Pinpoint the cell where the given text exists, returning its [X, Y] midpoint coordinate. 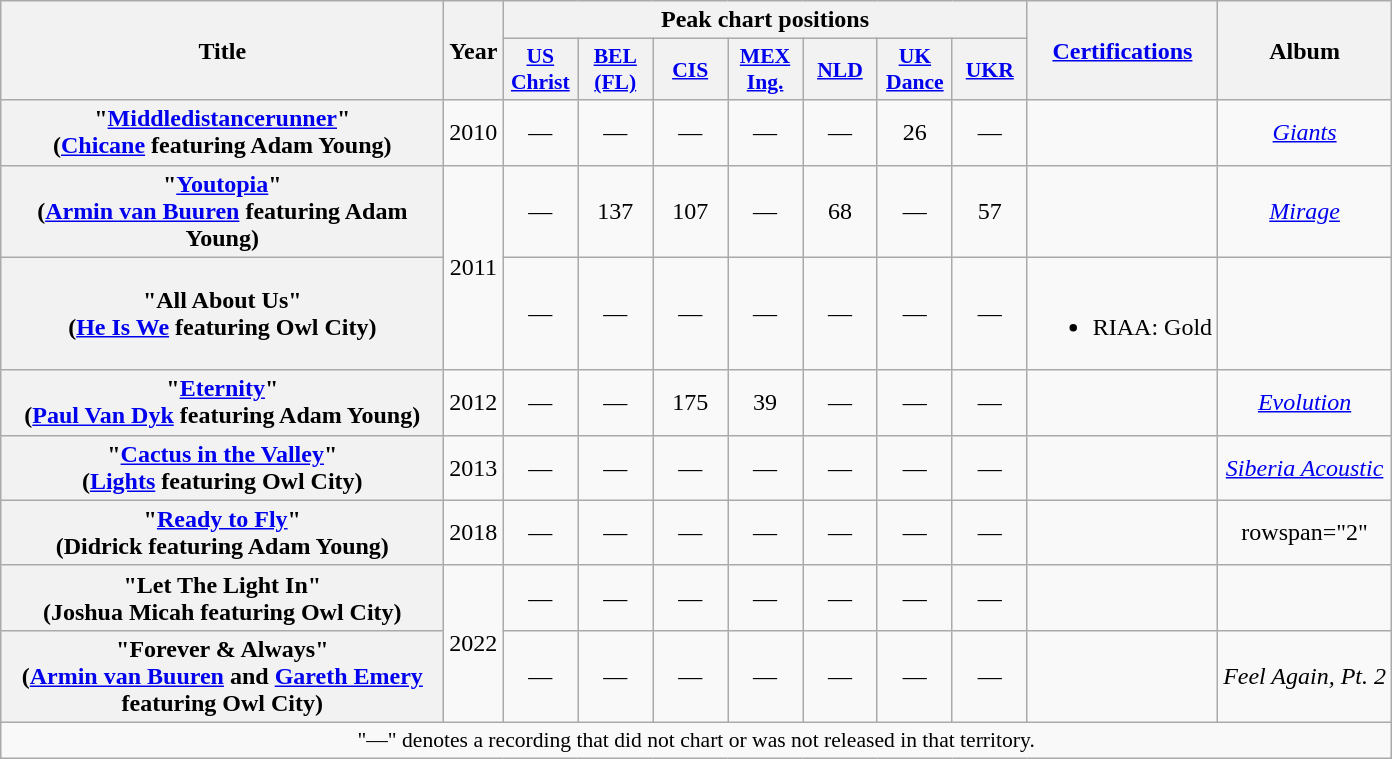
2018 [474, 532]
2022 [474, 644]
Giants [1305, 132]
Certifications [1122, 50]
"Let The Light In"(Joshua Micah featuring Owl City) [222, 598]
Feel Again, Pt. 2 [1305, 676]
Evolution [1305, 402]
Year [474, 50]
"—" denotes a recording that did not chart or was not released in that territory. [696, 740]
"All About Us"(He Is We featuring Owl City) [222, 314]
MEXIng. [766, 70]
2013 [474, 468]
107 [690, 211]
NLD [840, 70]
UKDance [914, 70]
BEL(FL) [616, 70]
Title [222, 50]
2010 [474, 132]
2012 [474, 402]
175 [690, 402]
rowspan="2" [1305, 532]
68 [840, 211]
"Eternity"(Paul Van Dyk featuring Adam Young) [222, 402]
137 [616, 211]
39 [766, 402]
"Ready to Fly"(Didrick featuring Adam Young) [222, 532]
26 [914, 132]
Mirage [1305, 211]
USChrist [540, 70]
"Forever & Always" (Armin van Buuren and Gareth Emery featuring Owl City) [222, 676]
Album [1305, 50]
CIS [690, 70]
UKR [990, 70]
RIAA: Gold [1122, 314]
Siberia Acoustic [1305, 468]
57 [990, 211]
Peak chart positions [765, 20]
"Cactus in the Valley"(Lights featuring Owl City) [222, 468]
"Middledistancerunner"(Chicane featuring Adam Young) [222, 132]
"Youtopia"(Armin van Buuren featuring Adam Young) [222, 211]
2011 [474, 268]
